Scan for the cell matching the given text and deliver its (x, y) coordinate at center. 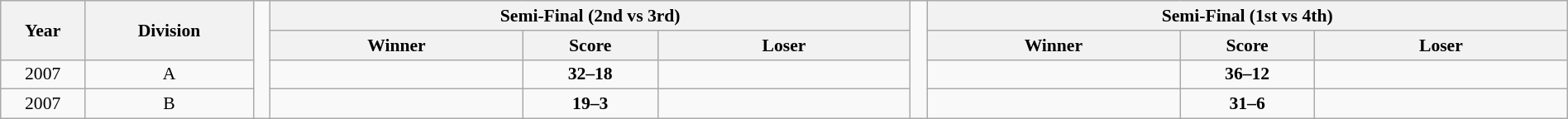
31–6 (1247, 104)
19–3 (590, 104)
Semi-Final (2nd vs 3rd) (590, 16)
36–12 (1247, 74)
A (170, 74)
Semi-Final (1st vs 4th) (1247, 16)
32–18 (590, 74)
B (170, 104)
Division (170, 30)
Year (43, 30)
